Scan for the cell matching the given text and deliver its [x, y] coordinate at center. 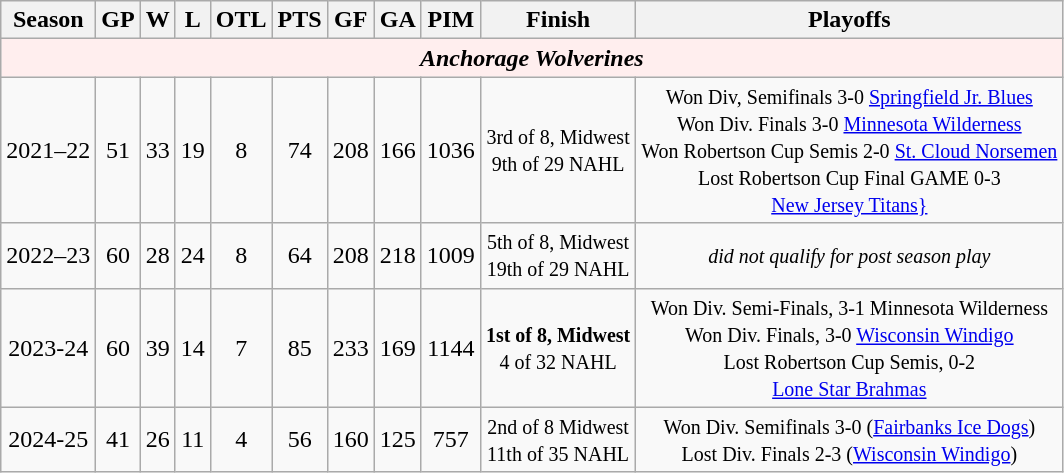
Season [48, 20]
7 [241, 348]
Won Div. Semifinals 3-0 (Fairbanks Ice Dogs)Lost Div. Finals 2-3 (Wisconsin Windigo) [850, 440]
Playoffs [850, 20]
166 [398, 150]
33 [158, 150]
74 [300, 150]
Won Div. Semi-Finals, 3-1 Minnesota Wilderness Won Div. Finals, 3-0 Wisconsin Windigo Lost Robertson Cup Semis, 0-2 Lone Star Brahmas [850, 348]
64 [300, 256]
85 [300, 348]
41 [118, 440]
26 [158, 440]
5th of 8, Midwest 19th of 29 NAHL [558, 256]
39 [158, 348]
19 [192, 150]
1st of 8, Midwest4 of 32 NAHL [558, 348]
GP [118, 20]
24 [192, 256]
28 [158, 256]
125 [398, 440]
169 [398, 348]
11 [192, 440]
14 [192, 348]
did not qualify for post season play [850, 256]
160 [350, 440]
2021–22 [48, 150]
OTL [241, 20]
2023-24 [48, 348]
3rd of 8, Midwest 9th of 29 NAHL [558, 150]
GF [350, 20]
L [192, 20]
233 [350, 348]
PIM [450, 20]
1036 [450, 150]
56 [300, 440]
4 [241, 440]
2024-25 [48, 440]
2022–23 [48, 256]
1009 [450, 256]
51 [118, 150]
GA [398, 20]
1144 [450, 348]
2nd of 8 Midwest11th of 35 NAHL [558, 440]
757 [450, 440]
W [158, 20]
Finish [558, 20]
218 [398, 256]
PTS [300, 20]
Anchorage Wolverines [532, 58]
